Scan for the cell matching the given text and deliver its [x, y] coordinate at center. 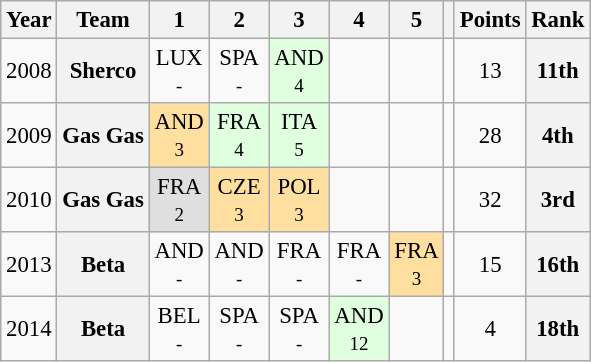
FRA2 [179, 200]
AND12 [359, 330]
ITA5 [299, 136]
13 [490, 72]
28 [490, 136]
2013 [29, 264]
CZE3 [239, 200]
11th [558, 72]
Points [490, 20]
5 [416, 20]
2010 [29, 200]
FRA4 [239, 136]
2008 [29, 72]
2014 [29, 330]
Rank [558, 20]
POL3 [299, 200]
2 [239, 20]
AND3 [179, 136]
AND4 [299, 72]
15 [490, 264]
Year [29, 20]
BEL- [179, 330]
LUX- [179, 72]
16th [558, 264]
4th [558, 136]
2009 [29, 136]
Team [103, 20]
18th [558, 330]
3rd [558, 200]
3 [299, 20]
1 [179, 20]
Sherco [103, 72]
32 [490, 200]
FRA3 [416, 264]
